Return [X, Y] of the center of cell containing provided text 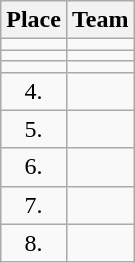
Place [34, 20]
7. [34, 205]
6. [34, 167]
5. [34, 129]
Team [100, 20]
4. [34, 91]
8. [34, 243]
